Return [X, Y] of the center of cell containing provided text 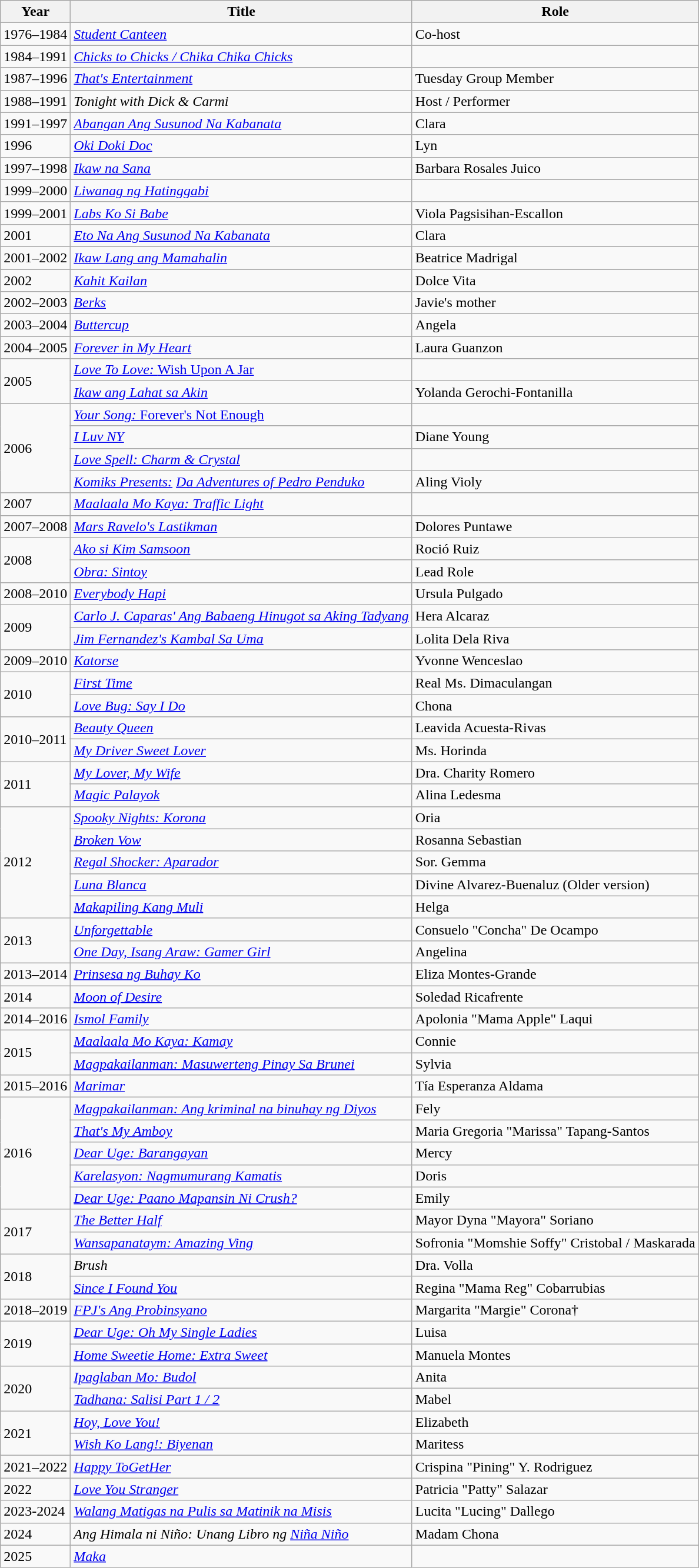
Doris [555, 1176]
Ako si Kim Samsoon [241, 549]
Maalaala Mo Kaya: Kamay [241, 1042]
Connie [555, 1042]
Berks [241, 303]
2010 [35, 695]
Hera Alcaraz [555, 616]
Komiks Presents: Da Adventures of Pedro Penduko [241, 482]
Diane Young [555, 437]
I Luv NY [241, 437]
Everybody Hapi [241, 593]
Real Ms. Dimaculangan [555, 683]
Prinsesa ng Buhay Ko [241, 974]
Roció Ruiz [555, 549]
2013 [35, 940]
Ikaw na Sana [241, 168]
Dear Uge: Oh My Single Ladies [241, 1332]
Student Canteen [241, 34]
Manuela Montes [555, 1355]
Karelasyon: Nagmumurang Kamatis [241, 1176]
2023-2024 [35, 1512]
Mars Ravelo's Lastikman [241, 526]
Unforgettable [241, 929]
Madam Chona [555, 1534]
Love Spell: Charm & Crystal [241, 459]
Moon of Desire [241, 997]
2014 [35, 997]
2022 [35, 1489]
Ismol Family [241, 1019]
FPJ's Ang Probinsyano [241, 1310]
Forever in My Heart [241, 348]
Consuelo "Concha" De Ocampo [555, 929]
2014–2016 [35, 1019]
Wish Ko Lang!: Biyenan [241, 1444]
1997–1998 [35, 168]
Mabel [555, 1400]
1999–2001 [35, 213]
Host / Performer [555, 101]
Home Sweetie Home: Extra Sweet [241, 1355]
Maria Gregoria "Marissa" Tapang-Santos [555, 1131]
Dear Uge: Barangayan [241, 1153]
Alina Ledesma [555, 795]
Beatrice Madrigal [555, 258]
Viola Pagsisihan-Escallon [555, 213]
Lucita "Lucing" Dallego [555, 1512]
2016 [35, 1153]
The Better Half [241, 1220]
2002–2003 [35, 303]
Leavida Acuesta-Rivas [555, 728]
Ikaw ang Lahat sa Akin [241, 392]
Your Song: Forever's Not Enough [241, 415]
2004–2005 [35, 348]
Katorse [241, 661]
Dolce Vita [555, 281]
2017 [35, 1232]
Ursula Pulgado [555, 593]
Rosanna Sebastian [555, 840]
Crispina "Pining" Y. Rodriguez [555, 1467]
Ang Himala ni Niño: Unang Libro ng Niña Niño [241, 1534]
Love You Stranger [241, 1489]
Magpakailanman: Masuwerteng Pinay Sa Brunei [241, 1064]
Year [35, 12]
2025 [35, 1556]
Obra: Sintoy [241, 571]
Liwanag ng Hatinggabi [241, 191]
Carlo J. Caparas' Ang Babaeng Hinugot sa Aking Tadyang [241, 616]
Broken Vow [241, 840]
Maka [241, 1556]
Oki Doki Doc [241, 146]
Luna Blanca [241, 885]
First Time [241, 683]
1999–2000 [35, 191]
Labs Ko Si Babe [241, 213]
1984–1991 [35, 56]
Dolores Puntawe [555, 526]
2008 [35, 560]
That's My Amboy [241, 1131]
Kahit Kailan [241, 281]
2024 [35, 1534]
2007–2008 [35, 526]
2021–2022 [35, 1467]
Love Bug: Say I Do [241, 706]
That's Entertainment [241, 79]
Angelina [555, 952]
1988–1991 [35, 101]
Marimar [241, 1086]
2013–2014 [35, 974]
Eliza Montes-Grande [555, 974]
Makapiling Kang Muli [241, 907]
Lead Role [555, 571]
Barbara Rosales Juico [555, 168]
Margarita "Margie" Corona† [555, 1310]
Eto Na Ang Susunod Na Kabanata [241, 235]
2009 [35, 627]
Lyn [555, 146]
2008–2010 [35, 593]
Divine Alvarez-Buenaluz (Older version) [555, 885]
Buttercup [241, 325]
Love To Love: Wish Upon A Jar [241, 370]
1996 [35, 146]
Title [241, 12]
2009–2010 [35, 661]
Laura Guanzon [555, 348]
2021 [35, 1433]
Aling Violy [555, 482]
Dra. Charity Romero [555, 773]
Magic Palayok [241, 795]
Walang Matigas na Pulis sa Matinik na Misis [241, 1512]
Patricia "Patty" Salazar [555, 1489]
1991–1997 [35, 124]
Elizabeth [555, 1422]
2002 [35, 281]
Mayor Dyna "Mayora" Soriano [555, 1220]
2001 [35, 235]
Since I Found You [241, 1287]
1987–1996 [35, 79]
Sor. Gemma [555, 862]
Maalaala Mo Kaya: Traffic Light [241, 504]
2019 [35, 1343]
Sylvia [555, 1064]
Helga [555, 907]
Yolanda Gerochi-Fontanilla [555, 392]
Lolita Dela Riva [555, 638]
Ms. Horinda [555, 750]
Fely [555, 1109]
My Lover, My Wife [241, 773]
Chicks to Chicks / Chika Chika Chicks [241, 56]
Ipaglaban Mo: Budol [241, 1377]
Yvonne Wenceslao [555, 661]
Jim Fernandez's Kambal Sa Uma [241, 638]
Hoy, Love You! [241, 1422]
Spooky Nights: Korona [241, 818]
Chona [555, 706]
2012 [35, 862]
Tonight with Dick & Carmi [241, 101]
2006 [35, 448]
Happy ToGetHer [241, 1467]
Anita [555, 1377]
2011 [35, 784]
2018–2019 [35, 1310]
Co-host [555, 34]
Dra. Volla [555, 1265]
2015 [35, 1053]
1976–1984 [35, 34]
2003–2004 [35, 325]
Ikaw Lang ang Mamahalin [241, 258]
Tía Esperanza Aldama [555, 1086]
One Day, Isang Araw: Gamer Girl [241, 952]
Mercy [555, 1153]
2005 [35, 381]
Role [555, 12]
Regina "Mama Reg" Cobarrubias [555, 1287]
Angela [555, 325]
Sofronia "Momshie Soffy" Cristobal / Maskarada [555, 1243]
2020 [35, 1389]
Regal Shocker: Aparador [241, 862]
Maritess [555, 1444]
Brush [241, 1265]
Tadhana: Salisi Part 1 / 2 [241, 1400]
Emily [555, 1198]
2001–2002 [35, 258]
Wansapanataym: Amazing Ving [241, 1243]
Dear Uge: Paano Mapansin Ni Crush? [241, 1198]
Magpakailanman: Ang kriminal na binuhay ng Diyos [241, 1109]
Beauty Queen [241, 728]
2007 [35, 504]
Oria [555, 818]
Tuesday Group Member [555, 79]
My Driver Sweet Lover [241, 750]
2018 [35, 1276]
Abangan Ang Susunod Na Kabanata [241, 124]
Soledad Ricafrente [555, 997]
Apolonia "Mama Apple" Laqui [555, 1019]
2010–2011 [35, 739]
Javie's mother [555, 303]
Luisa [555, 1332]
2015–2016 [35, 1086]
